Scan for the cell matching the given text and deliver its [X, Y] coordinate at center. 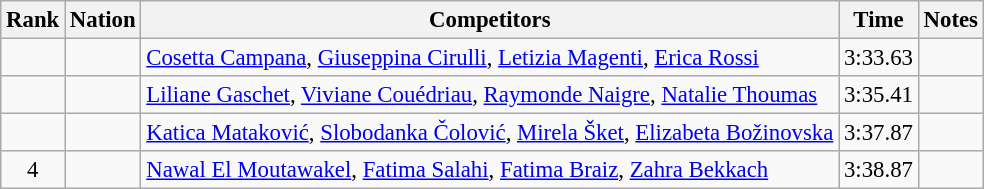
3:35.41 [879, 95]
Time [879, 20]
Nawal El Moutawakel, Fatima Salahi, Fatima Braiz, Zahra Bekkach [490, 170]
Competitors [490, 20]
Katica Mataković, Slobodanka Čolović, Mirela Šket, Elizabeta Božinovska [490, 133]
3:33.63 [879, 58]
4 [33, 170]
Nation [103, 20]
Cosetta Campana, Giuseppina Cirulli, Letizia Magenti, Erica Rossi [490, 58]
3:37.87 [879, 133]
Rank [33, 20]
Notes [950, 20]
3:38.87 [879, 170]
Liliane Gaschet, Viviane Couédriau, Raymonde Naigre, Natalie Thoumas [490, 95]
